Search for the cell housing the specified text and yield its (x, y) center coordinate. 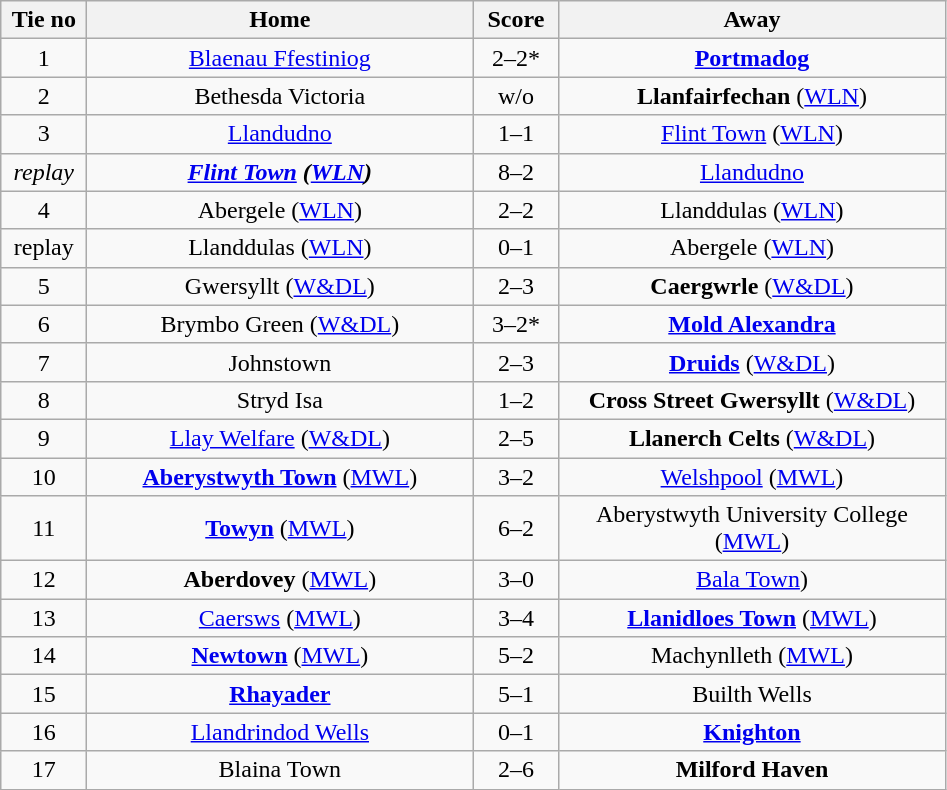
Milford Haven (752, 770)
Druids (W&DL) (752, 362)
3–4 (516, 618)
Gwersyllt (W&DL) (280, 286)
Towyn (MWL) (280, 528)
3 (44, 134)
Blaina Town (280, 770)
7 (44, 362)
Mold Alexandra (752, 324)
Knighton (752, 732)
Brymbo Green (W&DL) (280, 324)
Home (280, 20)
1–2 (516, 400)
3–0 (516, 580)
10 (44, 477)
Portmadog (752, 58)
Stryd Isa (280, 400)
15 (44, 694)
Builth Wells (752, 694)
2 (44, 96)
1 (44, 58)
4 (44, 210)
9 (44, 438)
3–2 (516, 477)
Llanidloes Town (MWL) (752, 618)
17 (44, 770)
5 (44, 286)
8–2 (516, 172)
1–1 (516, 134)
Bethesda Victoria (280, 96)
16 (44, 732)
Aberdovey (MWL) (280, 580)
2–2 (516, 210)
2–5 (516, 438)
8 (44, 400)
Llandrindod Wells (280, 732)
Newtown (MWL) (280, 656)
5–2 (516, 656)
2–6 (516, 770)
11 (44, 528)
14 (44, 656)
3–2* (516, 324)
Bala Town) (752, 580)
Tie no (44, 20)
Welshpool (MWL) (752, 477)
Aberystwyth Town (MWL) (280, 477)
Cross Street Gwersyllt (W&DL) (752, 400)
12 (44, 580)
Llanfairfechan (WLN) (752, 96)
Aberystwyth University College (MWL) (752, 528)
13 (44, 618)
Blaenau Ffestiniog (280, 58)
Johnstown (280, 362)
6–2 (516, 528)
Score (516, 20)
Rhayader (280, 694)
w/o (516, 96)
5–1 (516, 694)
6 (44, 324)
2–2* (516, 58)
Llanerch Celts (W&DL) (752, 438)
Caersws (MWL) (280, 618)
Machynlleth (MWL) (752, 656)
Caergwrle (W&DL) (752, 286)
Llay Welfare (W&DL) (280, 438)
Away (752, 20)
